From the cell containing the given text, extract its center point as (X, Y) coordinate. 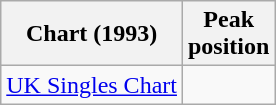
Peakposition (228, 34)
UK Singles Chart (92, 85)
Chart (1993) (92, 34)
